Locate the cell with the specified text and output its [x, y] center coordinate. 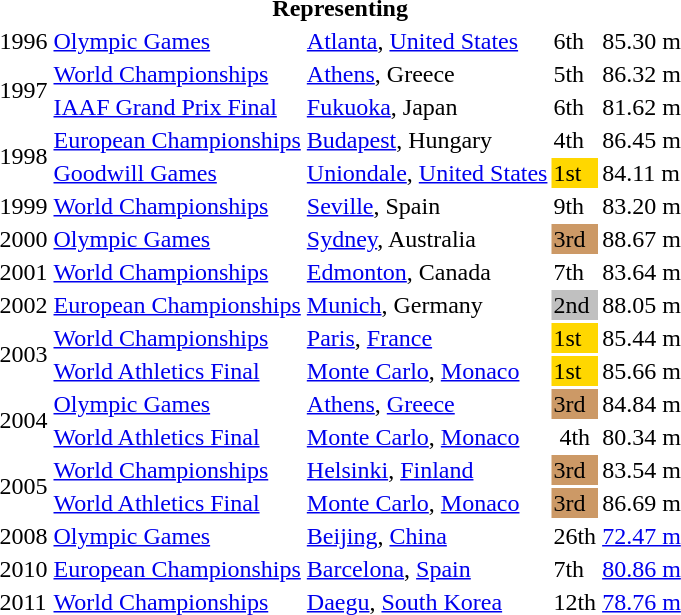
Budapest, Hungary [427, 140]
Fukuoka, Japan [427, 107]
Goodwill Games [177, 173]
Edmonton, Canada [427, 272]
Seville, Spain [427, 206]
26th [575, 536]
Paris, France [427, 338]
9th [575, 206]
IAAF Grand Prix Final [177, 107]
Uniondale, United States [427, 173]
2nd [575, 305]
Sydney, Australia [427, 239]
Barcelona, Spain [427, 569]
Beijing, China [427, 536]
Munich, Germany [427, 305]
Atlanta, United States [427, 41]
Helsinki, Finland [427, 470]
5th [575, 74]
